Search for the cell housing the specified text and yield its (x, y) center coordinate. 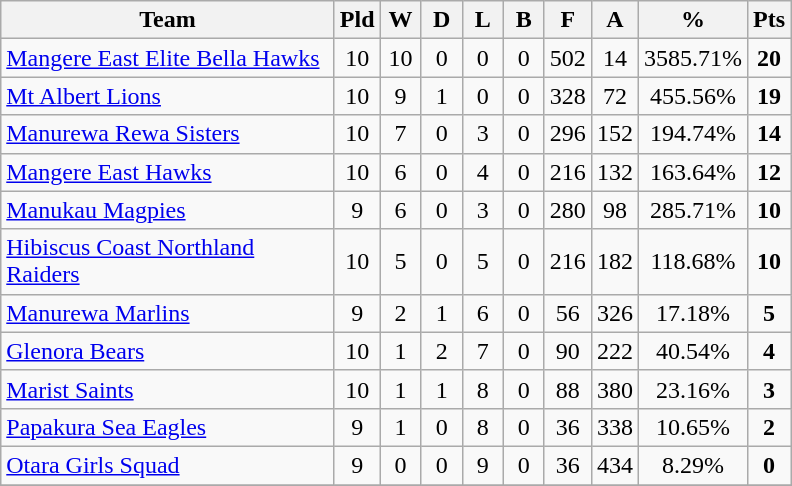
118.68% (692, 262)
B (524, 20)
Mangere East Elite Bella Hawks (168, 58)
132 (614, 172)
380 (614, 389)
Papakura Sea Eagles (168, 427)
56 (568, 313)
% (692, 20)
Pts (768, 20)
Manurewa Rewa Sisters (168, 134)
222 (614, 351)
Marist Saints (168, 389)
Mt Albert Lions (168, 96)
338 (614, 427)
D (442, 20)
163.64% (692, 172)
296 (568, 134)
19 (768, 96)
98 (614, 210)
A (614, 20)
W (400, 20)
285.71% (692, 210)
Otara Girls Squad (168, 465)
Manukau Magpies (168, 210)
90 (568, 351)
434 (614, 465)
88 (568, 389)
Pld (357, 20)
72 (614, 96)
Team (168, 20)
455.56% (692, 96)
10.65% (692, 427)
Hibiscus Coast Northland Raiders (168, 262)
23.16% (692, 389)
3585.71% (692, 58)
182 (614, 262)
Mangere East Hawks (168, 172)
502 (568, 58)
328 (568, 96)
17.18% (692, 313)
L (482, 20)
326 (614, 313)
194.74% (692, 134)
40.54% (692, 351)
280 (568, 210)
F (568, 20)
Manurewa Marlins (168, 313)
20 (768, 58)
8.29% (692, 465)
152 (614, 134)
Glenora Bears (168, 351)
12 (768, 172)
